Return [X, Y] of the center of cell containing provided text 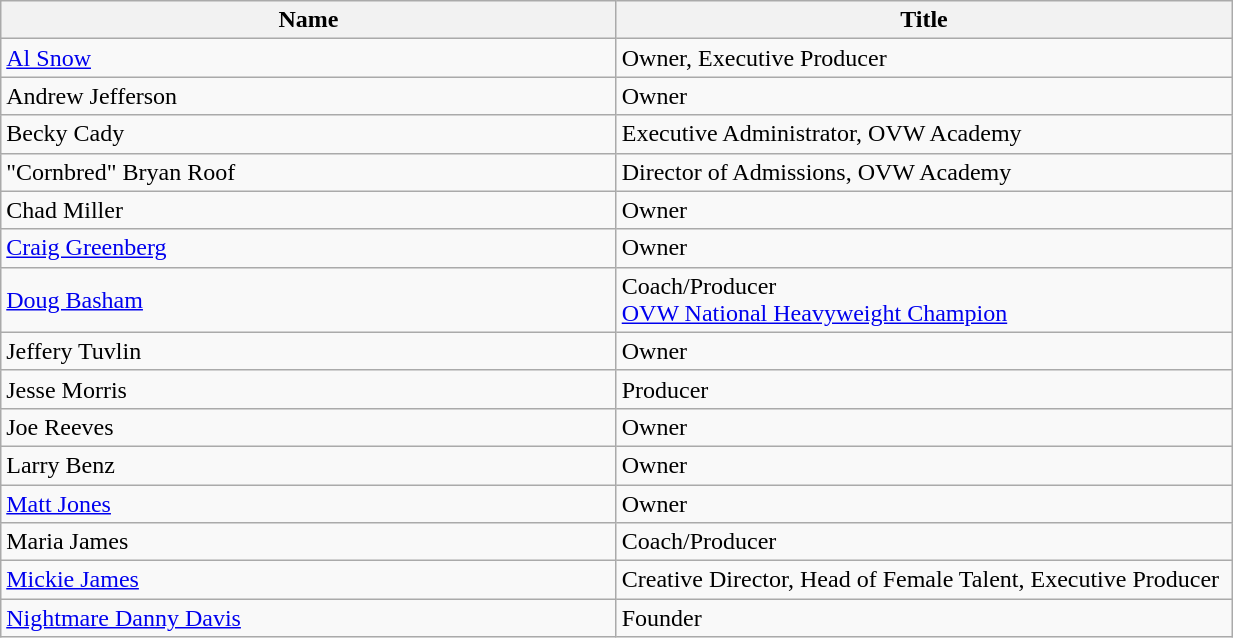
Maria James [308, 542]
Producer [924, 389]
Founder [924, 618]
Al Snow [308, 58]
Mickie James [308, 580]
Chad Miller [308, 210]
Joe Reeves [308, 427]
Name [308, 20]
Nightmare Danny Davis [308, 618]
"Cornbred" Bryan Roof [308, 172]
Becky Cady [308, 134]
Andrew Jefferson [308, 96]
Larry Benz [308, 465]
Creative Director, Head of Female Talent, Executive Producer [924, 580]
Matt Jones [308, 503]
Title [924, 20]
Executive Administrator, OVW Academy [924, 134]
Coach/Producer [924, 542]
Jesse Morris [308, 389]
Director of Admissions, OVW Academy [924, 172]
Coach/ProducerOVW National Heavyweight Champion [924, 300]
Owner, Executive Producer [924, 58]
Jeffery Tuvlin [308, 351]
Craig Greenberg [308, 248]
Doug Basham [308, 300]
